Scan for the cell matching the given text and deliver its [X, Y] coordinate at center. 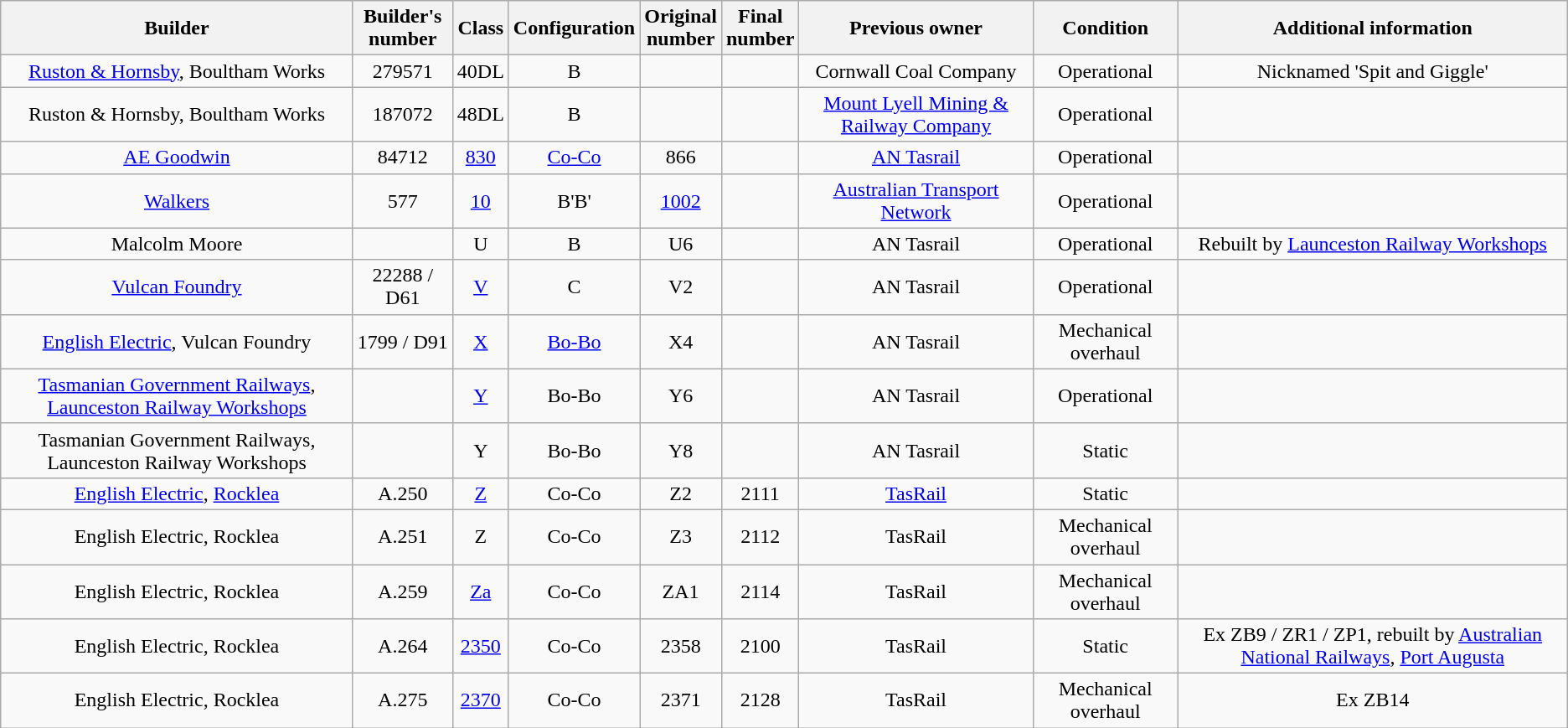
40DL [481, 71]
Vulcan Foundry [177, 287]
Malcolm Moore [177, 244]
577 [402, 201]
A.251 [402, 536]
Za [481, 591]
ZA1 [681, 591]
279571 [402, 71]
Originalnumber [681, 28]
2371 [681, 700]
Rebuilt by Launceston Railway Workshops [1372, 244]
Walkers [177, 201]
866 [681, 157]
X4 [681, 342]
A.264 [402, 647]
A.259 [402, 591]
A.250 [402, 493]
V2 [681, 287]
V [481, 287]
2111 [760, 493]
Australian Transport Network [916, 201]
830 [481, 157]
U6 [681, 244]
U [481, 244]
Previous owner [916, 28]
1799 / D91 [402, 342]
Class [481, 28]
Finalnumber [760, 28]
Ex ZB14 [1372, 700]
Nicknamed 'Spit and Giggle' [1372, 71]
187072 [402, 114]
Condition [1106, 28]
2112 [760, 536]
2370 [481, 700]
1002 [681, 201]
A.275 [402, 700]
22288 / D61 [402, 287]
Y8 [681, 451]
Cornwall Coal Company [916, 71]
2350 [481, 647]
AE Goodwin [177, 157]
B'B' [574, 201]
2128 [760, 700]
Z3 [681, 536]
Y6 [681, 395]
2100 [760, 647]
Additional information [1372, 28]
Configuration [574, 28]
C [574, 287]
Builder'snumber [402, 28]
English Electric, Vulcan Foundry [177, 342]
2114 [760, 591]
10 [481, 201]
48DL [481, 114]
2358 [681, 647]
84712 [402, 157]
Builder [177, 28]
X [481, 342]
Ex ZB9 / ZR1 / ZP1, rebuilt by Australian National Railways, Port Augusta [1372, 647]
Z2 [681, 493]
Mount Lyell Mining & Railway Company [916, 114]
